Return (x, y) of the center of cell containing provided text 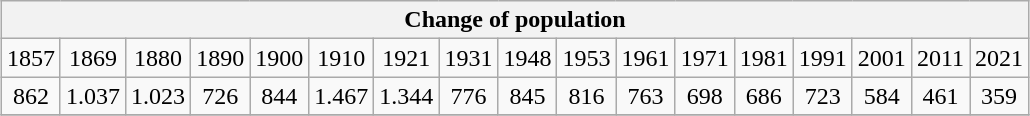
461 (940, 96)
1948 (528, 58)
359 (1000, 96)
1.344 (406, 96)
584 (882, 96)
776 (468, 96)
1921 (406, 58)
1880 (158, 58)
1.037 (92, 96)
1981 (764, 58)
862 (30, 96)
844 (280, 96)
1910 (342, 58)
1991 (822, 58)
1961 (646, 58)
2011 (940, 58)
816 (586, 96)
1.467 (342, 96)
1971 (704, 58)
1.023 (158, 96)
1931 (468, 58)
698 (704, 96)
2001 (882, 58)
723 (822, 96)
1857 (30, 58)
686 (764, 96)
845 (528, 96)
1890 (220, 58)
Change of population (514, 20)
763 (646, 96)
1953 (586, 58)
1869 (92, 58)
2021 (1000, 58)
726 (220, 96)
1900 (280, 58)
